Detect which cell encompasses the target text, then output its [X, Y] center coordinate. 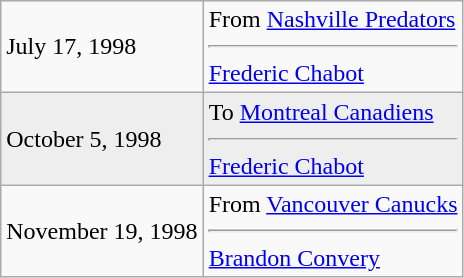
July 17, 1998 [102, 47]
From Vancouver CanucksBrandon Convery [333, 231]
November 19, 1998 [102, 231]
From Nashville PredatorsFrederic Chabot [333, 47]
October 5, 1998 [102, 139]
To Montreal CanadiensFrederic Chabot [333, 139]
